From the cell containing the given text, extract its center point as [X, Y] coordinate. 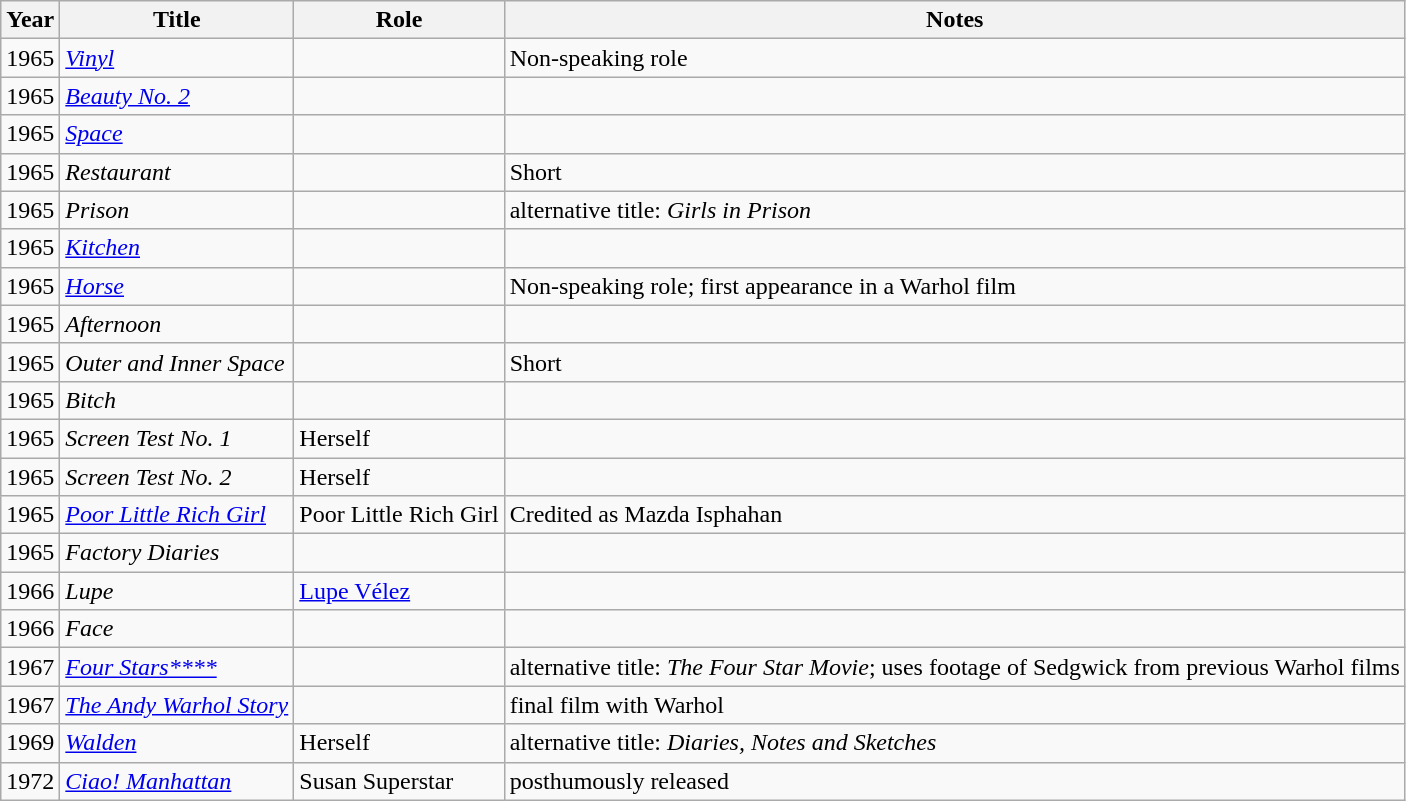
Vinyl [177, 58]
Ciao! Manhattan [177, 781]
1972 [30, 781]
Restaurant [177, 172]
final film with Warhol [954, 705]
Lupe Vélez [399, 591]
Space [177, 134]
alternative title: Diaries, Notes and Sketches [954, 743]
alternative title: Girls in Prison [954, 210]
Face [177, 629]
Walden [177, 743]
Credited as Mazda Isphahan [954, 515]
Non-speaking role [954, 58]
Bitch [177, 400]
Lupe [177, 591]
Prison [177, 210]
Year [30, 20]
Horse [177, 286]
1969 [30, 743]
Beauty No. 2 [177, 96]
Factory Diaries [177, 553]
The Andy Warhol Story [177, 705]
Role [399, 20]
Kitchen [177, 248]
Afternoon [177, 324]
Title [177, 20]
Outer and Inner Space [177, 362]
Non-speaking role; first appearance in a Warhol film [954, 286]
Screen Test No. 1 [177, 438]
Susan Superstar [399, 781]
Notes [954, 20]
posthumously released [954, 781]
alternative title: The Four Star Movie; uses footage of Sedgwick from previous Warhol films [954, 667]
Four Stars**** [177, 667]
Screen Test No. 2 [177, 477]
